Extract the [x, y] coordinate from the center of the cell holding the provided text.  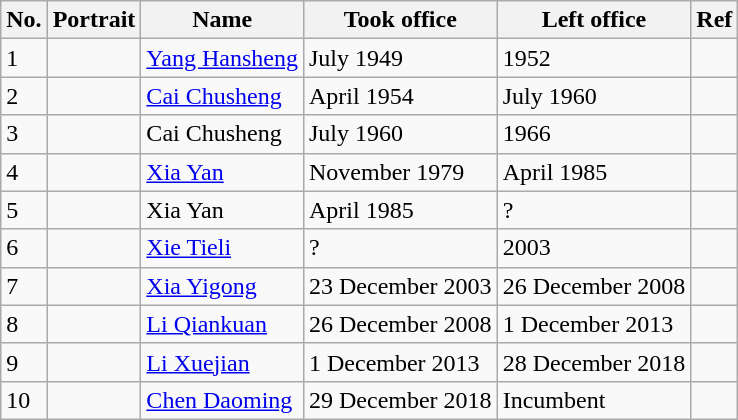
7 [24, 286]
November 1979 [400, 172]
April 1954 [400, 96]
Xia Yigong [222, 286]
3 [24, 134]
Chen Daoming [222, 400]
Name [222, 20]
8 [24, 324]
1952 [594, 58]
Li Qiankuan [222, 324]
Li Xuejian [222, 362]
Left office [594, 20]
Yang Hansheng [222, 58]
10 [24, 400]
2003 [594, 248]
Took office [400, 20]
5 [24, 210]
2 [24, 96]
Portrait [94, 20]
Incumbent [594, 400]
23 December 2003 [400, 286]
1 [24, 58]
No. [24, 20]
6 [24, 248]
July 1949 [400, 58]
Xie Tieli [222, 248]
9 [24, 362]
Ref [714, 20]
4 [24, 172]
28 December 2018 [594, 362]
29 December 2018 [400, 400]
1966 [594, 134]
